Search for the cell housing the specified text and yield its [x, y] center coordinate. 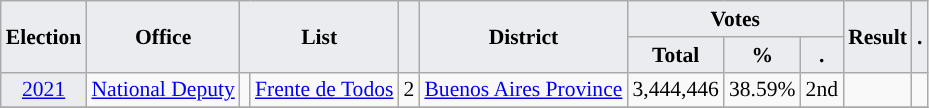
Total [675, 55]
3,444,446 [675, 90]
List [320, 36]
2nd [822, 90]
Result [878, 36]
38.59% [762, 90]
Frente de Todos [324, 90]
Office [162, 36]
District [523, 36]
Votes [735, 19]
% [762, 55]
National Deputy [162, 90]
Election [44, 36]
Buenos Aires Province [523, 90]
2021 [44, 90]
2 [408, 90]
